Locate the cell with the specified text and output its (x, y) center coordinate. 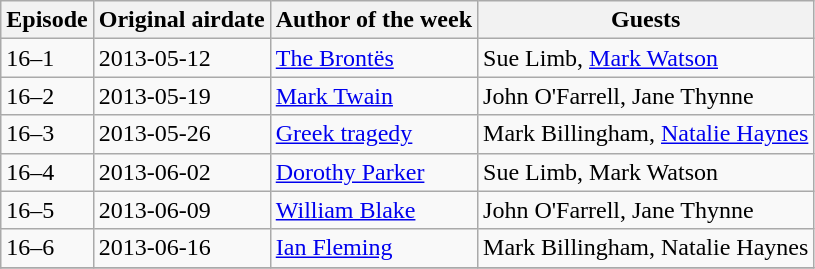
16–4 (47, 172)
Ian Fleming (374, 248)
16–3 (47, 134)
16–6 (47, 248)
Episode (47, 20)
Guests (646, 20)
William Blake (374, 210)
16–5 (47, 210)
2013-06-09 (182, 210)
Author of the week (374, 20)
2013-05-19 (182, 96)
Greek tragedy (374, 134)
2013-05-26 (182, 134)
16–2 (47, 96)
2013-06-02 (182, 172)
2013-05-12 (182, 58)
Mark Twain (374, 96)
Dorothy Parker (374, 172)
16–1 (47, 58)
2013-06-16 (182, 248)
Original airdate (182, 20)
The Brontës (374, 58)
